Scan for the cell matching the given text and deliver its (X, Y) coordinate at center. 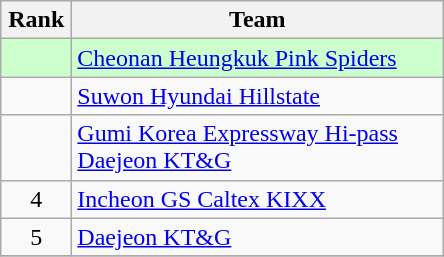
4 (36, 199)
Team (258, 20)
Gumi Korea Expressway Hi-pass Daejeon KT&G (258, 148)
Incheon GS Caltex KIXX (258, 199)
Rank (36, 20)
5 (36, 237)
Suwon Hyundai Hillstate (258, 96)
Daejeon KT&G (258, 237)
Cheonan Heungkuk Pink Spiders (258, 58)
